Output the (x, y) coordinate of the center of the cell containing the given text.  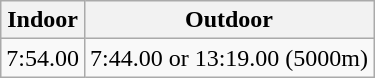
7:54.00 (43, 58)
Outdoor (228, 20)
7:44.00 or 13:19.00 (5000m) (228, 58)
Indoor (43, 20)
